Output the (x, y) coordinate of the center of the cell containing the given text.  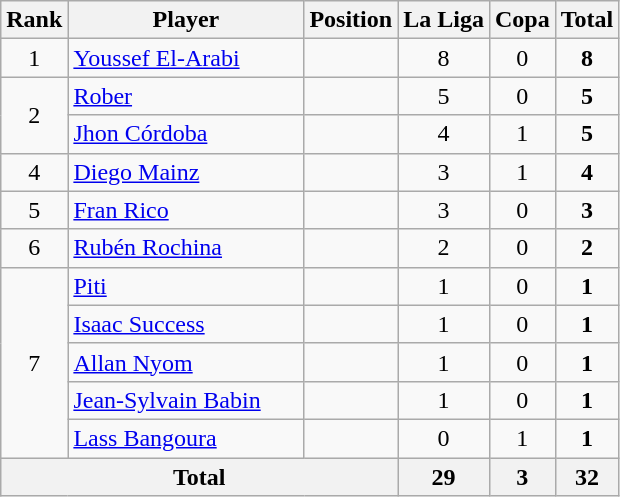
Jean-Sylvain Babin (186, 400)
Isaac Success (186, 324)
Piti (186, 286)
Rubén Rochina (186, 248)
La Liga (444, 20)
Position (351, 20)
Jhon Córdoba (186, 134)
Rober (186, 96)
Rank (34, 20)
29 (444, 477)
Lass Bangoura (186, 438)
6 (34, 248)
Player (186, 20)
Youssef El-Arabi (186, 58)
Copa (522, 20)
7 (34, 362)
Allan Nyom (186, 362)
Fran Rico (186, 210)
32 (587, 477)
Diego Mainz (186, 172)
